Return [X, Y] of the center of cell containing provided text 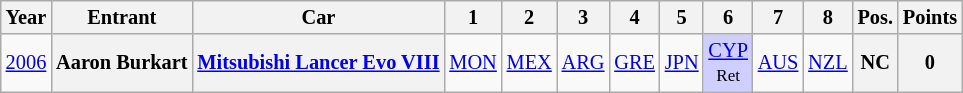
MEX [530, 63]
MON [472, 63]
ARG [584, 63]
Entrant [122, 17]
GRE [634, 63]
Pos. [876, 17]
6 [728, 17]
8 [828, 17]
5 [682, 17]
NC [876, 63]
7 [778, 17]
Points [930, 17]
2006 [26, 63]
AUS [778, 63]
NZL [828, 63]
0 [930, 63]
Aaron Burkart [122, 63]
3 [584, 17]
CYPRet [728, 63]
2 [530, 17]
Mitsubishi Lancer Evo VIII [318, 63]
1 [472, 17]
Car [318, 17]
4 [634, 17]
JPN [682, 63]
Year [26, 17]
